Output the [x, y] coordinate of the center of the cell containing the given text.  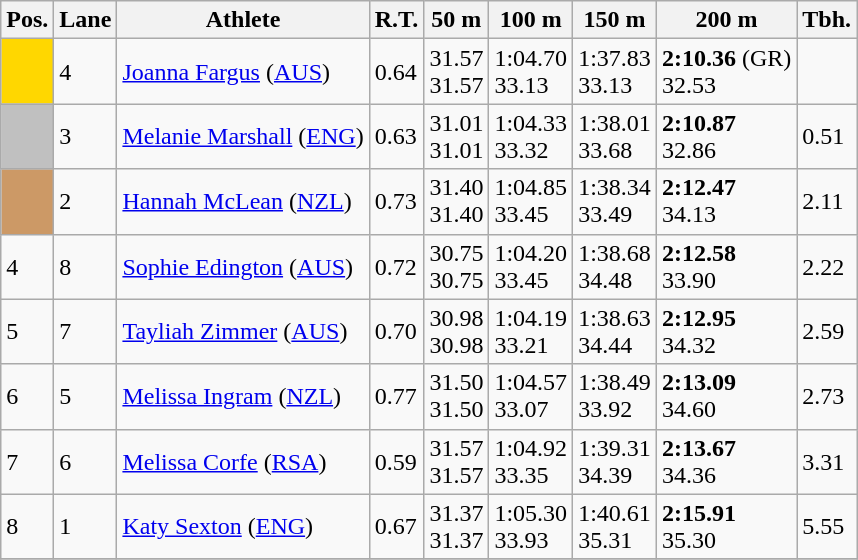
Lane [86, 20]
Joanna Fargus (AUS) [243, 72]
Athlete [243, 20]
0.70 [396, 332]
2:10.8732.86 [726, 136]
2:15.9135.30 [726, 526]
1:04.2033.45 [531, 266]
30.7530.75 [456, 266]
2:12.9534.32 [726, 332]
0.63 [396, 136]
2:12.5833.90 [726, 266]
100 m [531, 20]
1:38.6834.48 [615, 266]
Pos. [28, 20]
1:38.3433.49 [615, 202]
2.22 [827, 266]
0.67 [396, 526]
150 m [615, 20]
Tbh. [827, 20]
2:13.6734.36 [726, 462]
200 m [726, 20]
0.64 [396, 72]
0.72 [396, 266]
2 [86, 202]
2.11 [827, 202]
1 [86, 526]
1:37.8333.13 [615, 72]
30.9830.98 [456, 332]
1:38.4933.92 [615, 396]
1:39.3134.39 [615, 462]
1:04.8533.45 [531, 202]
0.51 [827, 136]
3 [86, 136]
1:04.3333.32 [531, 136]
1:05.3033.93 [531, 526]
31.0131.01 [456, 136]
Melissa Corfe (RSA) [243, 462]
Melanie Marshall (ENG) [243, 136]
Sophie Edington (AUS) [243, 266]
2:12.4734.13 [726, 202]
1:40.6135.31 [615, 526]
2:10.36 (GR)32.53 [726, 72]
31.3731.37 [456, 526]
5.55 [827, 526]
1:04.7033.13 [531, 72]
0.77 [396, 396]
1:04.9233.35 [531, 462]
1:38.6334.44 [615, 332]
1:04.5733.07 [531, 396]
31.5031.50 [456, 396]
Hannah McLean (NZL) [243, 202]
2.59 [827, 332]
1:38.0133.68 [615, 136]
0.59 [396, 462]
R.T. [396, 20]
2.73 [827, 396]
3.31 [827, 462]
Tayliah Zimmer (AUS) [243, 332]
1:04.1933.21 [531, 332]
Katy Sexton (ENG) [243, 526]
2:13.0934.60 [726, 396]
Melissa Ingram (NZL) [243, 396]
0.73 [396, 202]
31.4031.40 [456, 202]
50 m [456, 20]
